Output the [x, y] coordinate of the center of the cell containing the given text.  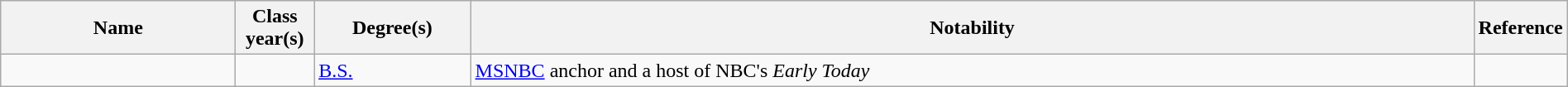
Degree(s) [392, 28]
Class year(s) [275, 28]
Notability [973, 28]
Reference [1520, 28]
B.S. [392, 70]
Name [118, 28]
MSNBC anchor and a host of NBC's Early Today [973, 70]
